Return the (x, y) coordinate for the center point of the cell that contains the specified text.  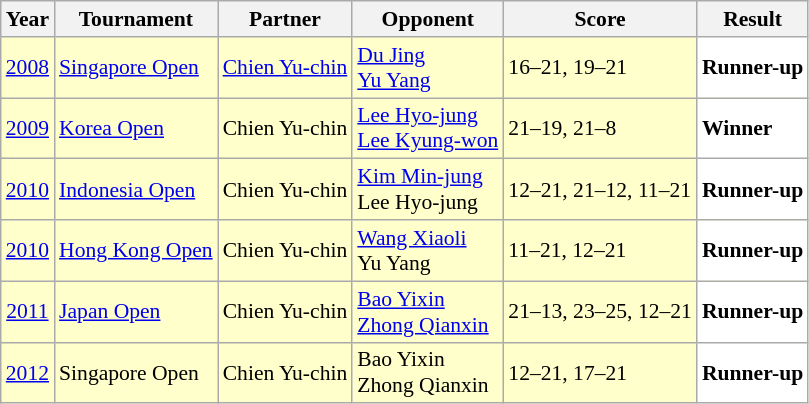
12–21, 17–21 (600, 372)
2009 (28, 128)
16–21, 19–21 (600, 68)
Du Jing Yu Yang (428, 68)
Kim Min-jung Lee Hyo-jung (428, 190)
Winner (752, 128)
2011 (28, 312)
Tournament (136, 19)
11–21, 12–21 (600, 250)
Score (600, 19)
Korea Open (136, 128)
21–13, 23–25, 12–21 (600, 312)
Japan Open (136, 312)
12–21, 21–12, 11–21 (600, 190)
Year (28, 19)
Hong Kong Open (136, 250)
2012 (28, 372)
Indonesia Open (136, 190)
Result (752, 19)
2008 (28, 68)
Opponent (428, 19)
Lee Hyo-jung Lee Kyung-won (428, 128)
21–19, 21–8 (600, 128)
Wang Xiaoli Yu Yang (428, 250)
Partner (286, 19)
